Search for the cell housing the specified text and yield its (x, y) center coordinate. 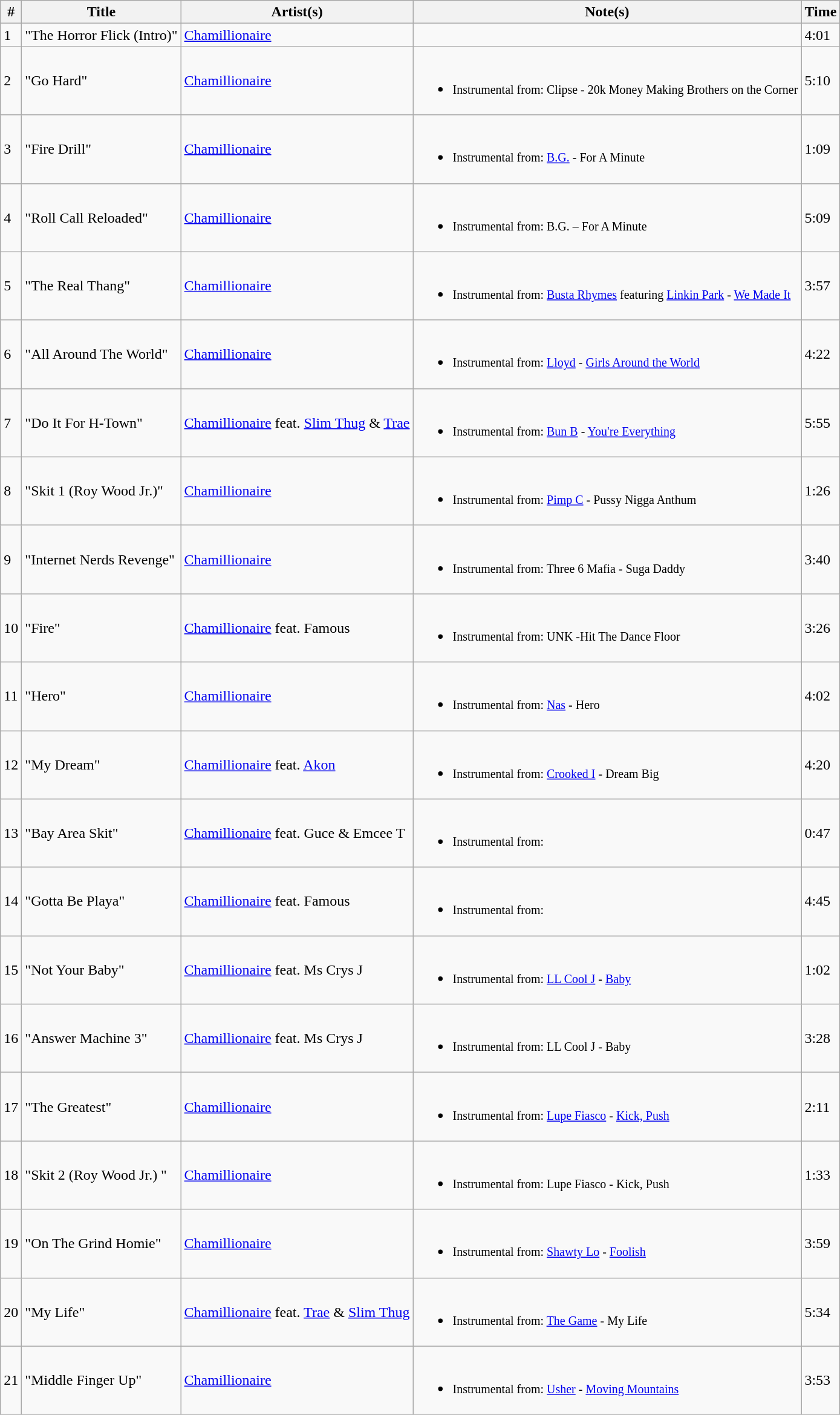
8 (11, 491)
14 (11, 901)
5 (11, 286)
Artist(s) (297, 12)
"Internet Nerds Revenge" (102, 559)
Instrumental from: UNK -Hit The Dance Floor (607, 628)
Title (102, 12)
3:53 (821, 1381)
16 (11, 1038)
13 (11, 834)
Instrumental from: Pimp C - Pussy Nigga Anthum (607, 491)
Instrumental from: Shawty Lo - Foolish (607, 1244)
9 (11, 559)
19 (11, 1244)
"Middle Finger Up" (102, 1381)
1:26 (821, 491)
"Answer Machine 3" (102, 1038)
5:09 (821, 218)
20 (11, 1312)
Instrumental from: Busta Rhymes featuring Linkin Park - We Made It (607, 286)
"The Greatest" (102, 1107)
2 (11, 81)
Instrumental from: B.G. - For A Minute (607, 149)
10 (11, 628)
4:45 (821, 901)
Note(s) (607, 12)
"The Horror Flick (Intro)" (102, 35)
# (11, 12)
21 (11, 1381)
Instrumental from: Usher - Moving Mountains (607, 1381)
4:20 (821, 765)
3:40 (821, 559)
4:22 (821, 355)
5:10 (821, 81)
Instrumental from: Clipse - 20k Money Making Brothers on the Corner (607, 81)
15 (11, 970)
17 (11, 1107)
3:28 (821, 1038)
"Hero" (102, 696)
"Gotta Be Playa" (102, 901)
3:59 (821, 1244)
6 (11, 355)
4:02 (821, 696)
5:55 (821, 422)
"Roll Call Reloaded" (102, 218)
Instrumental from: Crooked I - Dream Big (607, 765)
"The Real Thang" (102, 286)
0:47 (821, 834)
Time (821, 12)
"Bay Area Skit" (102, 834)
"Go Hard" (102, 81)
"Fire" (102, 628)
1:02 (821, 970)
Chamillionaire feat. Slim Thug & Trae (297, 422)
2:11 (821, 1107)
3:57 (821, 286)
Chamillionaire feat. Trae & Slim Thug (297, 1312)
Instrumental from: Three 6 Mafia - Suga Daddy (607, 559)
"My Life" (102, 1312)
4 (11, 218)
"Skit 1 (Roy Wood Jr.)" (102, 491)
"Skit 2 (Roy Wood Jr.) " (102, 1175)
"Fire Drill" (102, 149)
1:09 (821, 149)
"Not Your Baby" (102, 970)
1 (11, 35)
"On The Grind Homie" (102, 1244)
7 (11, 422)
"All Around The World" (102, 355)
Instrumental from: B.G. – For A Minute (607, 218)
Instrumental from: The Game - My Life (607, 1312)
4:01 (821, 35)
12 (11, 765)
Instrumental from: Bun B - You're Everything (607, 422)
18 (11, 1175)
3:26 (821, 628)
5:34 (821, 1312)
Instrumental from: Nas - Hero (607, 696)
Instrumental from: Lloyd - Girls Around the World (607, 355)
1:33 (821, 1175)
3 (11, 149)
Chamillionaire feat. Guce & Emcee T (297, 834)
11 (11, 696)
"My Dream" (102, 765)
"Do It For H-Town" (102, 422)
Chamillionaire feat. Akon (297, 765)
